For the text-containing cell, return its midpoint in [x, y] coordinate format. 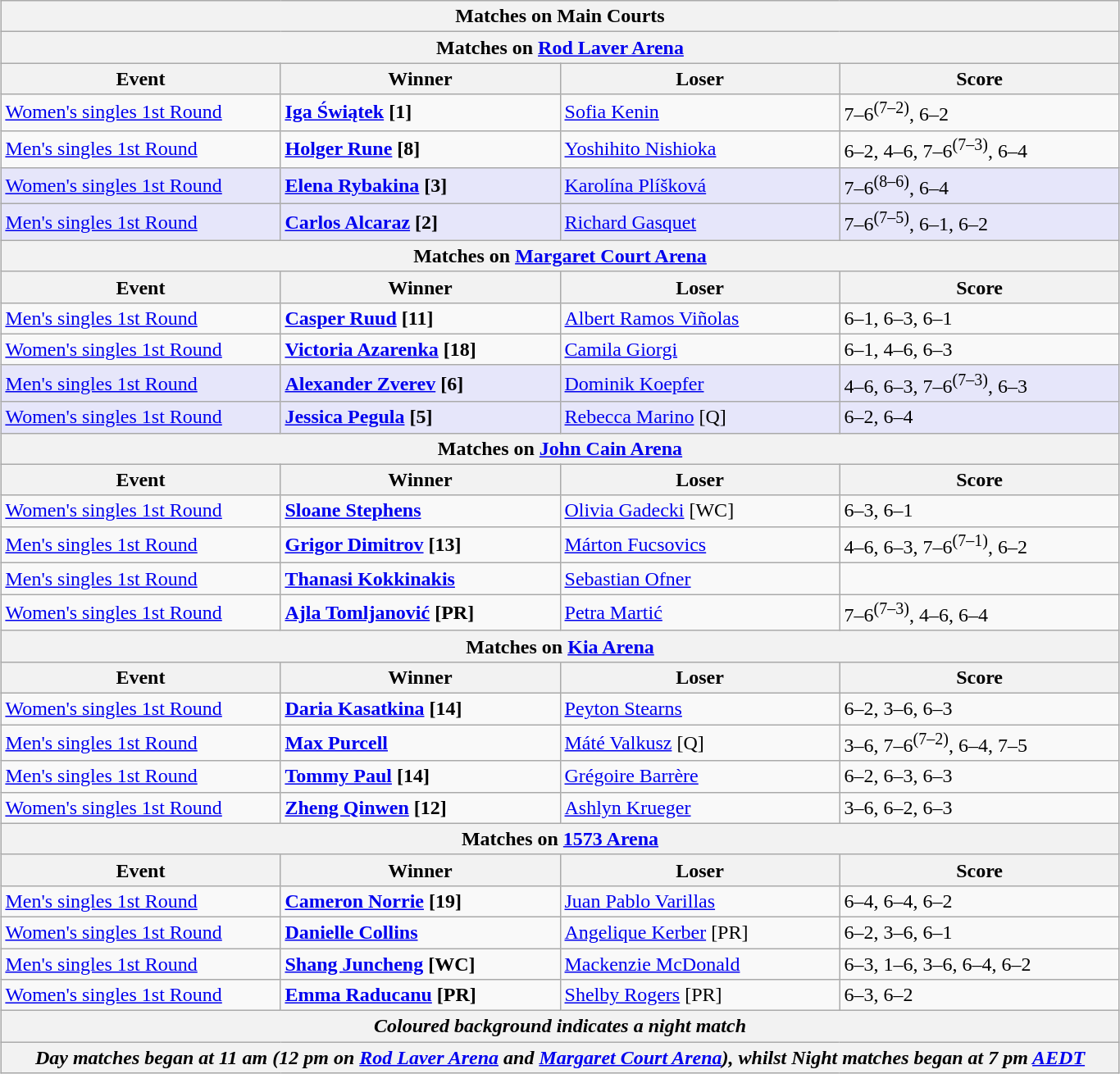
4–6, 6–3, 7–6(7–1), 6–2 [979, 544]
6–2, 4–6, 7–6(7–3), 6–4 [979, 149]
Matches on Rod Laver Arena [560, 48]
Mackenzie McDonald [700, 963]
Máté Valkusz [Q] [700, 743]
Day matches began at 11 am (12 pm on Rod Laver Arena and Margaret Court Arena), whilst Night matches began at 7 pm AEDT [560, 1058]
Petra Martić [700, 613]
Matches on John Cain Arena [560, 448]
Matches on Margaret Court Arena [560, 256]
Max Purcell [420, 743]
Thanasi Kokkinakis [420, 579]
Olivia Gadecki [WC] [700, 511]
Alexander Zverev [6] [420, 384]
Márton Fucsovics [700, 544]
Richard Gasquet [700, 223]
6–2, 6–3, 6–3 [979, 776]
Grigor Dimitrov [13] [420, 544]
Matches on Kia Arena [560, 646]
Camila Giorgi [700, 349]
Rebecca Marino [Q] [700, 417]
7–6(7–5), 6–1, 6–2 [979, 223]
Jessica Pegula [5] [420, 417]
Coloured background indicates a night match [560, 1026]
6–2, 6–4 [979, 417]
Dominik Koepfer [700, 384]
Zheng Qinwen [12] [420, 808]
Elena Rybakina [3] [420, 185]
Peyton Stearns [700, 709]
4–6, 6–3, 7–6(7–3), 6–3 [979, 384]
Matches on Main Courts [560, 16]
7–6(7–3), 4–6, 6–4 [979, 613]
Angelique Kerber [PR] [700, 932]
6–4, 6–4, 6–2 [979, 901]
6–3, 6–1 [979, 511]
7–6(8–6), 6–4 [979, 185]
Karolína Plíšková [700, 185]
Ashlyn Krueger [700, 808]
6–2, 3–6, 6–1 [979, 932]
Yoshihito Nishioka [700, 149]
Emma Raducanu [PR] [420, 995]
Iga Świątek [1] [420, 113]
3–6, 6–2, 6–3 [979, 808]
3–6, 7–6(7–2), 6–4, 7–5 [979, 743]
Sebastian Ofner [700, 579]
Sloane Stephens [420, 511]
Shelby Rogers [PR] [700, 995]
Shang Juncheng [WC] [420, 963]
Danielle Collins [420, 932]
6–3, 1–6, 3–6, 6–4, 6–2 [979, 963]
Sofia Kenin [700, 113]
Victoria Azarenka [18] [420, 349]
6–1, 4–6, 6–3 [979, 349]
Casper Ruud [11] [420, 318]
Albert Ramos Viñolas [700, 318]
6–2, 3–6, 6–3 [979, 709]
6–1, 6–3, 6–1 [979, 318]
Daria Kasatkina [14] [420, 709]
Grégoire Barrère [700, 776]
7–6(7–2), 6–2 [979, 113]
Cameron Norrie [19] [420, 901]
Holger Rune [8] [420, 149]
Tommy Paul [14] [420, 776]
Juan Pablo Varillas [700, 901]
Matches on 1573 Arena [560, 839]
Carlos Alcaraz [2] [420, 223]
Ajla Tomljanović [PR] [420, 613]
6–3, 6–2 [979, 995]
